From the cell containing the given text, extract its center point as (x, y) coordinate. 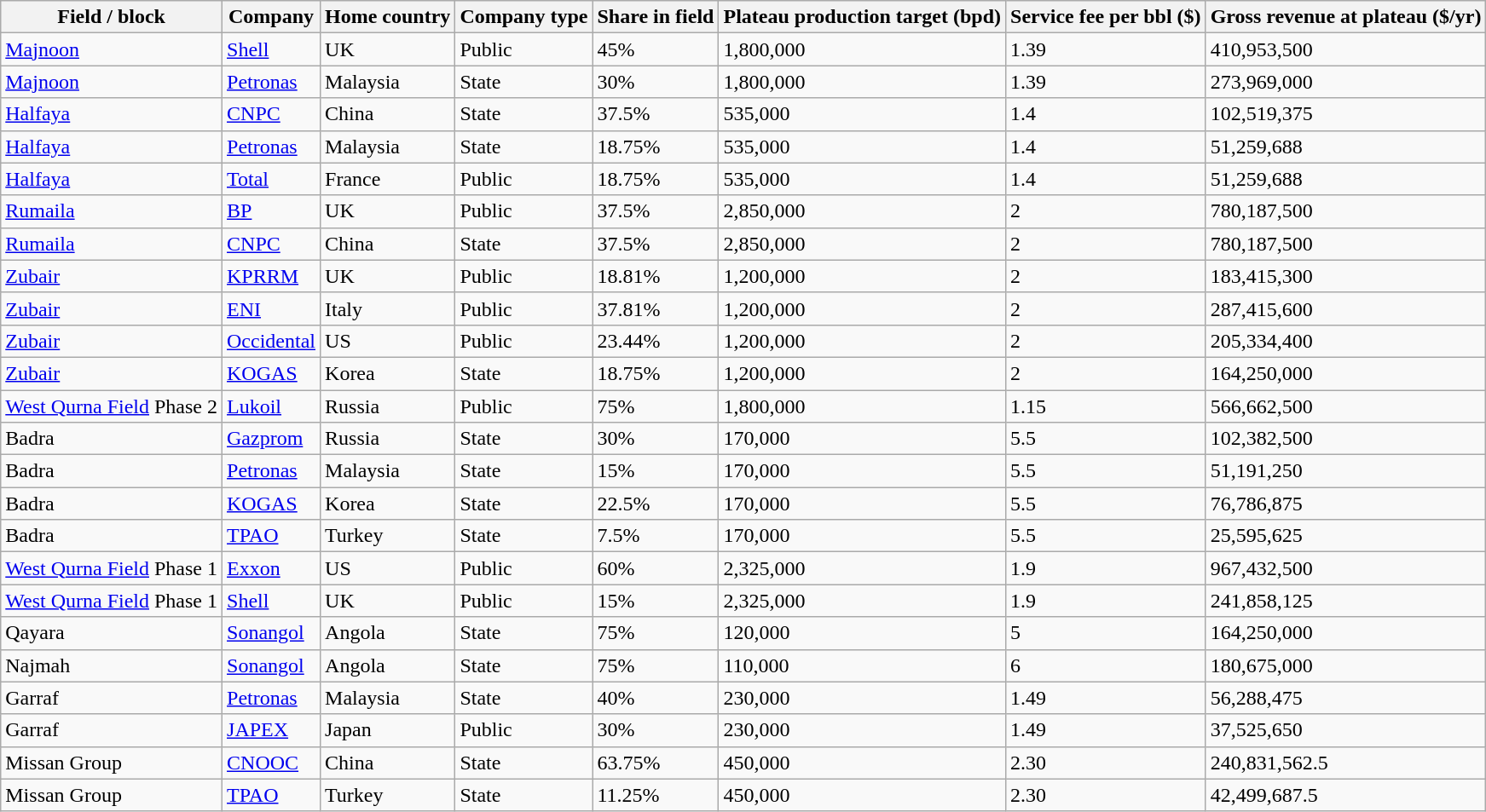
102,382,500 (1345, 439)
Company (271, 17)
Field / block (112, 17)
967,432,500 (1345, 568)
273,969,000 (1345, 82)
180,675,000 (1345, 665)
205,334,400 (1345, 341)
Share in field (656, 17)
Occidental (271, 341)
40% (656, 698)
Gross revenue at plateau ($/yr) (1345, 17)
37.81% (656, 308)
45% (656, 49)
11.25% (656, 795)
Lukoil (271, 406)
120,000 (863, 633)
51,191,250 (1345, 471)
102,519,375 (1345, 114)
Service fee per bbl ($) (1107, 17)
Italy (388, 308)
566,662,500 (1345, 406)
Gazprom (271, 439)
76,786,875 (1345, 504)
JAPEX (271, 730)
183,415,300 (1345, 276)
Najmah (112, 665)
241,858,125 (1345, 601)
KPRRM (271, 276)
Qayara (112, 633)
Total (271, 179)
1.15 (1107, 406)
287,415,600 (1345, 308)
25,595,625 (1345, 536)
West Qurna Field Phase 2 (112, 406)
60% (656, 568)
240,831,562.5 (1345, 763)
22.5% (656, 504)
18.81% (656, 276)
5 (1107, 633)
Japan (388, 730)
23.44% (656, 341)
ENI (271, 308)
110,000 (863, 665)
Plateau production target (bpd) (863, 17)
410,953,500 (1345, 49)
56,288,475 (1345, 698)
42,499,687.5 (1345, 795)
37,525,650 (1345, 730)
63.75% (656, 763)
6 (1107, 665)
CNOOC (271, 763)
Company type (523, 17)
7.5% (656, 536)
Home country (388, 17)
Exxon (271, 568)
BP (271, 211)
France (388, 179)
